Scan for the cell matching the given text and deliver its (X, Y) coordinate at center. 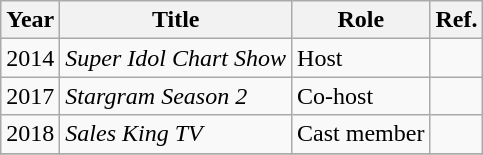
2018 (30, 134)
2014 (30, 58)
Host (361, 58)
Cast member (361, 134)
Role (361, 20)
Sales King TV (176, 134)
Co-host (361, 96)
Title (176, 20)
2017 (30, 96)
Year (30, 20)
Stargram Season 2 (176, 96)
Ref. (456, 20)
Super Idol Chart Show (176, 58)
